Pinpoint the cell where the given text exists, returning its (X, Y) midpoint coordinate. 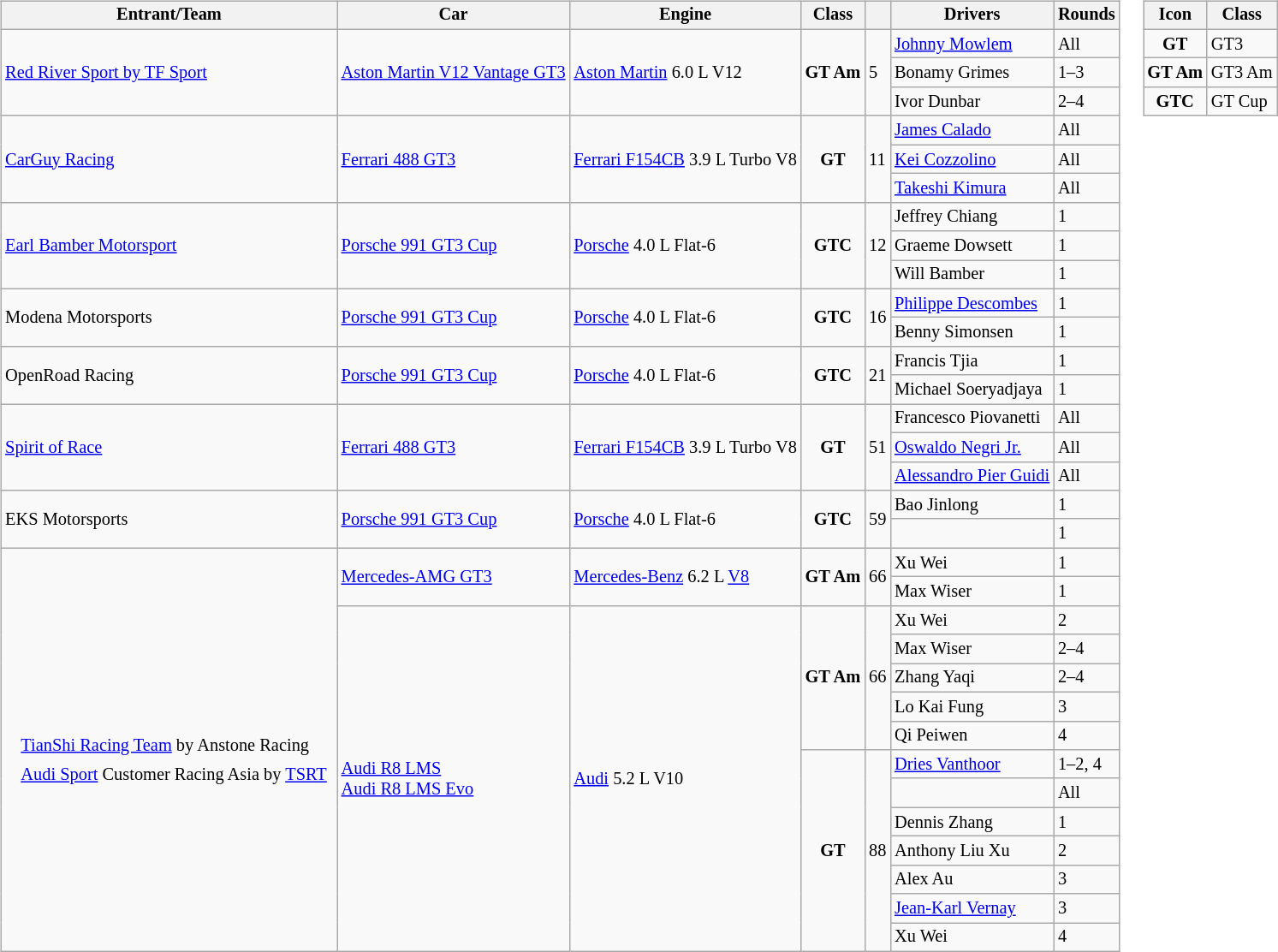
Alessandro Pier Guidi (972, 476)
Audi 5.2 L V10 (685, 778)
Aston Martin V12 Vantage GT3 (454, 72)
Alex Au (972, 879)
Bao Jinlong (972, 505)
GT3 Am (1242, 73)
Earl Bamber Motorsport (169, 245)
Lo Kai Fung (972, 706)
Oswaldo Negri Jr. (972, 447)
EKS Motorsports (169, 519)
51 (877, 447)
Car (454, 15)
GT Cup (1242, 102)
Mercedes-Benz 6.2 L V8 (685, 577)
Bonamy Grimes (972, 73)
Icon (1175, 15)
5 (877, 72)
Engine (685, 15)
88 (877, 851)
Zhang Yaqi (972, 678)
Aston Martin 6.0 L V12 (685, 72)
TianShi Racing Team by Anstone Racing (174, 745)
Ivor Dunbar (972, 102)
Francis Tjia (972, 361)
Will Bamber (972, 275)
Graeme Dowsett (972, 246)
Red River Sport by TF Sport (169, 72)
16 (877, 317)
Qi Peiwen (972, 735)
Philippe Descombes (972, 303)
Kei Cozzolino (972, 159)
Modena Motorsports (169, 317)
Audi Sport Customer Racing Asia by TSRT (174, 775)
1–2, 4 (1087, 765)
Dries Vanthoor (972, 765)
Benny Simonsen (972, 332)
Audi R8 LMS Audi R8 LMS Evo (454, 778)
Jeffrey Chiang (972, 217)
Michael Soeryadjaya (972, 390)
TianShi Racing Team by Anstone Racing Audi Sport Customer Racing Asia by TSRT (169, 750)
Spirit of Race (169, 447)
Drivers (972, 15)
Dennis Zhang (972, 822)
12 (877, 245)
Francesco Piovanetti (972, 419)
Entrant/Team (169, 15)
GT3 (1242, 44)
Mercedes-AMG GT3 (454, 577)
59 (877, 519)
11 (877, 159)
OpenRoad Racing (169, 375)
21 (877, 375)
Johnny Mowlem (972, 44)
Rounds (1087, 15)
Jean-Karl Vernay (972, 908)
James Calado (972, 130)
Takeshi Kimura (972, 188)
Anthony Liu Xu (972, 851)
1–3 (1087, 73)
CarGuy Racing (169, 159)
